Identify which cell holds the provided text, then report its [x, y] central coordinate. 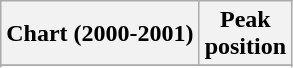
Chart (2000-2001) [100, 34]
Peakposition [245, 34]
